Provide the [x, y] coordinate of the cell's center where the given text is located.  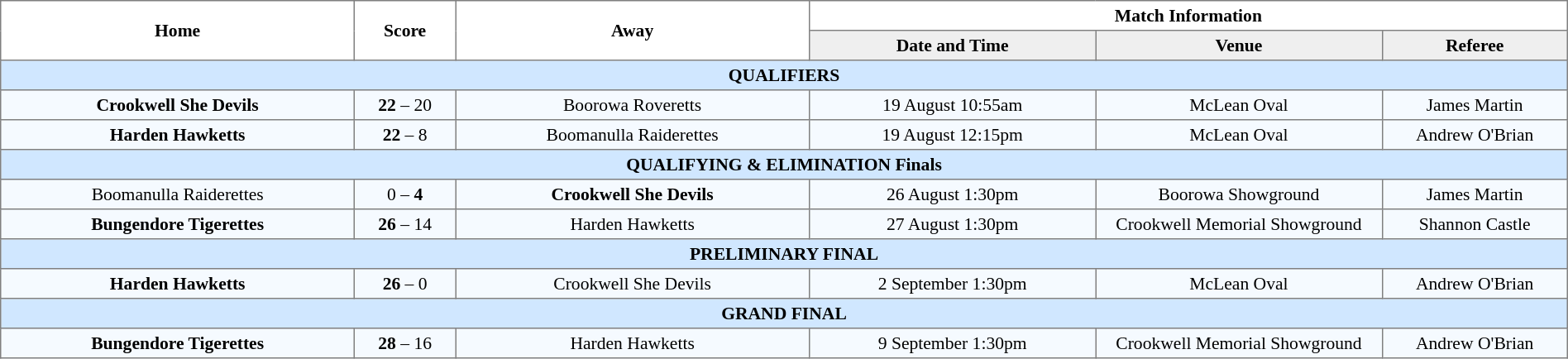
GRAND FINAL [784, 314]
Match Information [1189, 16]
Date and Time [953, 45]
Referee [1475, 45]
26 – 0 [405, 284]
Away [633, 31]
27 August 1:30pm [953, 224]
Home [178, 31]
Boorowa Showground [1239, 194]
Score [405, 31]
0 – 4 [405, 194]
2 September 1:30pm [953, 284]
QUALIFYING & ELIMINATION Finals [784, 165]
26 – 14 [405, 224]
PRELIMINARY FINAL [784, 254]
22 – 20 [405, 105]
28 – 16 [405, 343]
19 August 12:15pm [953, 135]
Venue [1239, 45]
22 – 8 [405, 135]
19 August 10:55am [953, 105]
QUALIFIERS [784, 75]
Shannon Castle [1475, 224]
Boorowa Roveretts [633, 105]
26 August 1:30pm [953, 194]
9 September 1:30pm [953, 343]
